Detect which cell encompasses the target text, then output its [x, y] center coordinate. 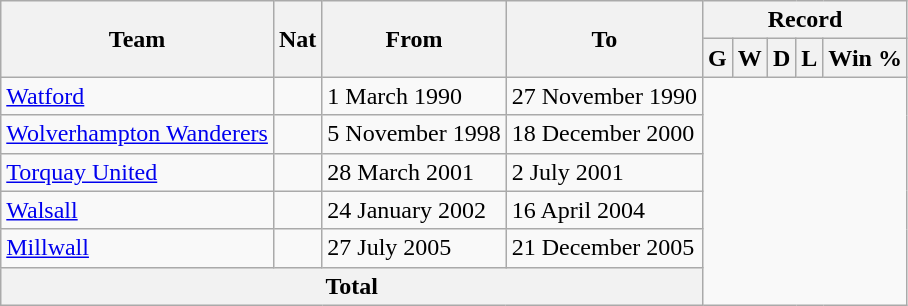
27 November 1990 [604, 96]
27 July 2005 [414, 248]
16 April 2004 [604, 210]
24 January 2002 [414, 210]
21 December 2005 [604, 248]
G [718, 58]
2 July 2001 [604, 172]
5 November 1998 [414, 134]
28 March 2001 [414, 172]
Watford [138, 96]
D [781, 58]
Wolverhampton Wanderers [138, 134]
Walsall [138, 210]
L [810, 58]
1 March 1990 [414, 96]
Millwall [138, 248]
Team [138, 39]
Nat [297, 39]
W [750, 58]
Win % [866, 58]
Total [352, 286]
From [414, 39]
Record [806, 20]
18 December 2000 [604, 134]
To [604, 39]
Torquay United [138, 172]
